Identify which cell holds the provided text, then report its [X, Y] central coordinate. 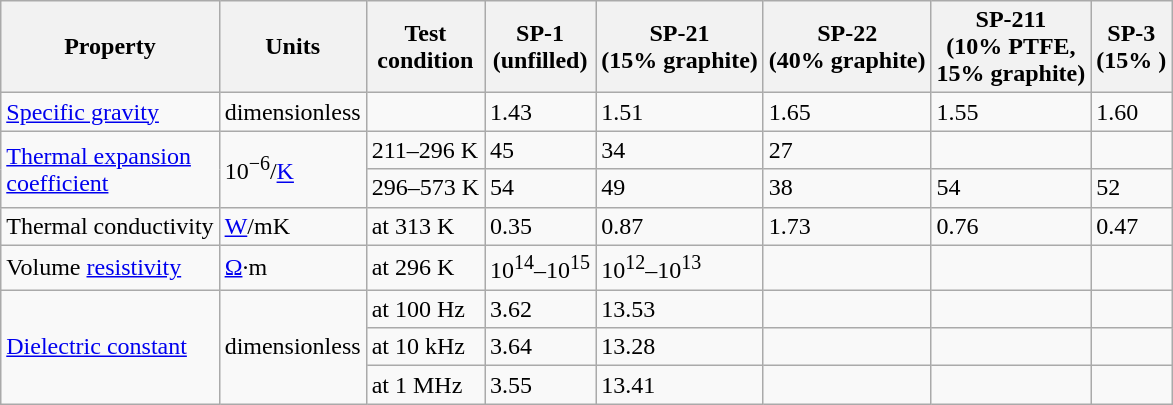
Property [110, 47]
3.64 [540, 347]
3.55 [540, 385]
SP-211 (10% PTFE, 15% graphite) [1011, 47]
49 [680, 188]
at 100 Hz [425, 309]
SP-1 (unfilled) [540, 47]
0.47 [1132, 226]
34 [680, 150]
13.41 [680, 385]
W/mK [292, 226]
13.53 [680, 309]
296–573 K [425, 188]
at 313 K [425, 226]
0.35 [540, 226]
1.55 [1011, 112]
1.43 [540, 112]
SP-21 (15% graphite) [680, 47]
Specific gravity [110, 112]
Thermal conductivity [110, 226]
SP-22 (40% graphite) [847, 47]
Test condition [425, 47]
0.87 [680, 226]
Thermal expansion coefficient [110, 169]
13.28 [680, 347]
211–296 K [425, 150]
at 10 kHz [425, 347]
0.76 [1011, 226]
52 [1132, 188]
1.51 [680, 112]
at 1 MHz [425, 385]
1012–1013 [680, 268]
1.60 [1132, 112]
1.65 [847, 112]
Dielectric constant [110, 347]
1014–1015 [540, 268]
at 296 K [425, 268]
1.73 [847, 226]
SP-3 (15% ) [1132, 47]
10−6/K [292, 169]
38 [847, 188]
45 [540, 150]
3.62 [540, 309]
27 [847, 150]
Units [292, 47]
Volume resistivity [110, 268]
Ω·m [292, 268]
